Capture the cell that displays the provided text and extract its [X, Y] central coordinate. 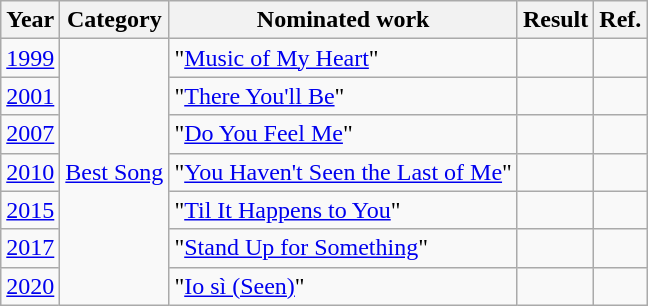
2017 [30, 248]
"There You'll Be" [343, 96]
"You Haven't Seen the Last of Me" [343, 172]
Year [30, 20]
"Do You Feel Me" [343, 134]
2015 [30, 210]
Category [114, 20]
"Io sì (Seen)" [343, 286]
2020 [30, 286]
2007 [30, 134]
Ref. [620, 20]
Nominated work [343, 20]
"Til It Happens to You" [343, 210]
2010 [30, 172]
1999 [30, 58]
Best Song [114, 172]
2001 [30, 96]
Result [555, 20]
"Music of My Heart" [343, 58]
"Stand Up for Something" [343, 248]
